From the cell containing the given text, extract its center point as [X, Y] coordinate. 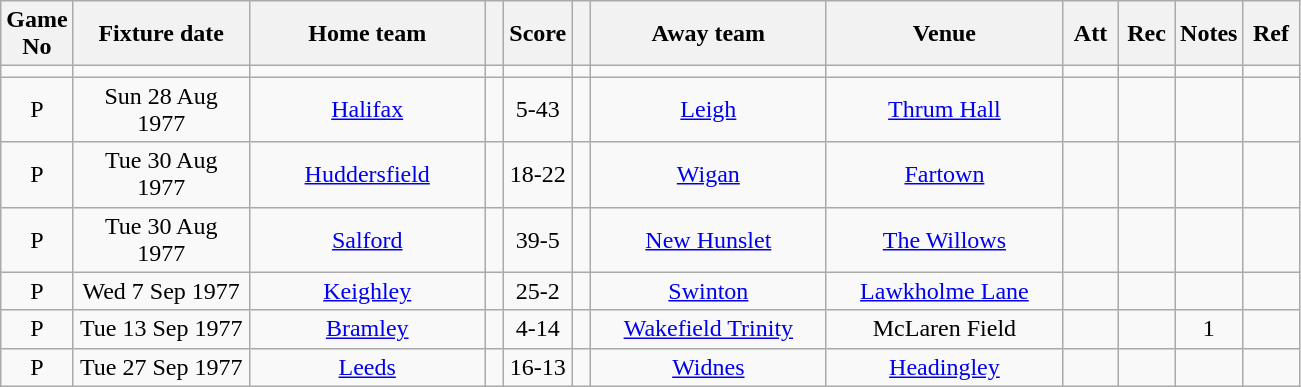
Game No [37, 34]
The Willows [944, 240]
25-2 [538, 291]
1 [1209, 329]
Att [1090, 34]
Wigan [708, 174]
Fixture date [161, 34]
Venue [944, 34]
Score [538, 34]
Leeds [367, 367]
Wakefield Trinity [708, 329]
Notes [1209, 34]
Halifax [367, 110]
18-22 [538, 174]
Fartown [944, 174]
Huddersfield [367, 174]
Rec [1147, 34]
Headingley [944, 367]
Lawkholme Lane [944, 291]
Away team [708, 34]
39-5 [538, 240]
McLaren Field [944, 329]
5-43 [538, 110]
Tue 27 Sep 1977 [161, 367]
Keighley [367, 291]
Tue 13 Sep 1977 [161, 329]
Swinton [708, 291]
Ref [1271, 34]
Wed 7 Sep 1977 [161, 291]
Widnes [708, 367]
Salford [367, 240]
16-13 [538, 367]
Thrum Hall [944, 110]
Bramley [367, 329]
Home team [367, 34]
Sun 28 Aug 1977 [161, 110]
New Hunslet [708, 240]
Leigh [708, 110]
4-14 [538, 329]
